Pinpoint the cell where the given text exists, returning its (X, Y) midpoint coordinate. 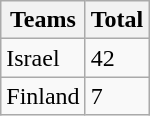
Total (117, 20)
42 (117, 58)
Israel (43, 58)
7 (117, 96)
Teams (43, 20)
Finland (43, 96)
